Output the (x, y) coordinate of the center of the cell containing the given text.  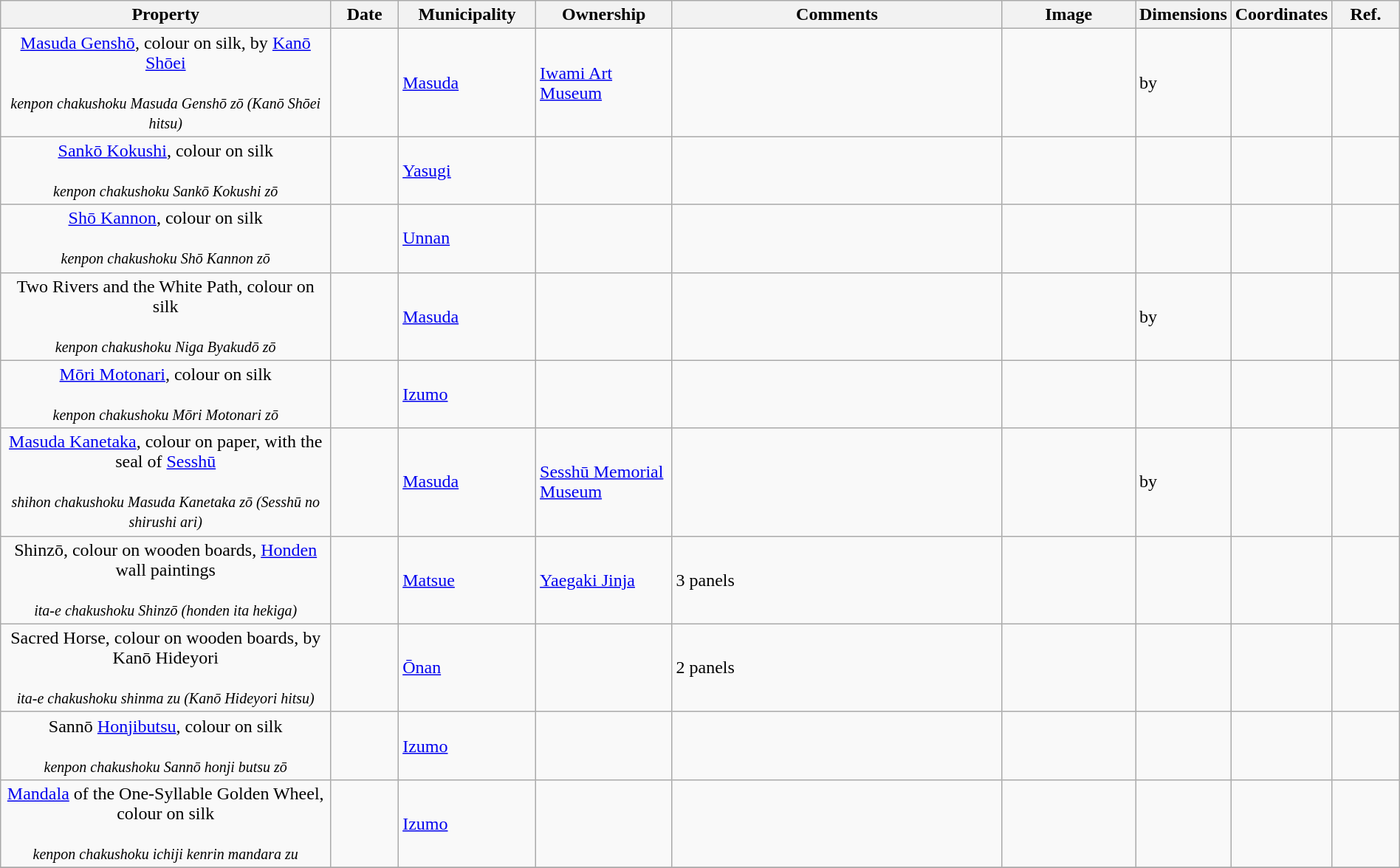
Dimensions (1184, 15)
Image (1069, 15)
Municipality (467, 15)
Shō Kannon, colour on silkkenpon chakushoku Shō Kannon zō (165, 238)
Sesshū Memorial Museum (604, 482)
Ownership (604, 15)
Iwami Art Museum (604, 83)
3 panels (837, 580)
Sankō Kokushi, colour on silkkenpon chakushoku Sankō Kokushi zō (165, 170)
Sannō Honjibutsu, colour on silkkenpon chakushoku Sannō honji butsu zō (165, 745)
Matsue (467, 580)
Yaegaki Jinja (604, 580)
Masuda Kanetaka, colour on paper, with the seal of Sesshūshihon chakushoku Masuda Kanetaka zō (Sesshū no shirushi ari) (165, 482)
Two Rivers and the White Path, colour on silkkenpon chakushoku Niga Byakudō zō (165, 316)
Comments (837, 15)
Coordinates (1281, 15)
Property (165, 15)
Date (365, 15)
Ōnan (467, 667)
Masuda Genshō, colour on silk, by Kanō Shōeikenpon chakushoku Masuda Genshō zō (Kanō Shōei hitsu) (165, 83)
2 panels (837, 667)
Shinzō, colour on wooden boards, Honden wall paintingsita-e chakushoku Shinzō (honden ita hekiga) (165, 580)
Ref. (1366, 15)
Mōri Motonari, colour on silkkenpon chakushoku Mōri Motonari zō (165, 394)
Yasugi (467, 170)
Sacred Horse, colour on wooden boards, by Kanō Hideyoriita-e chakushoku shinma zu (Kanō Hideyori hitsu) (165, 667)
Unnan (467, 238)
Mandala of the One-Syllable Golden Wheel, colour on silkkenpon chakushoku ichiji kenrin mandara zu (165, 824)
